Capture the cell that displays the provided text and extract its [x, y] central coordinate. 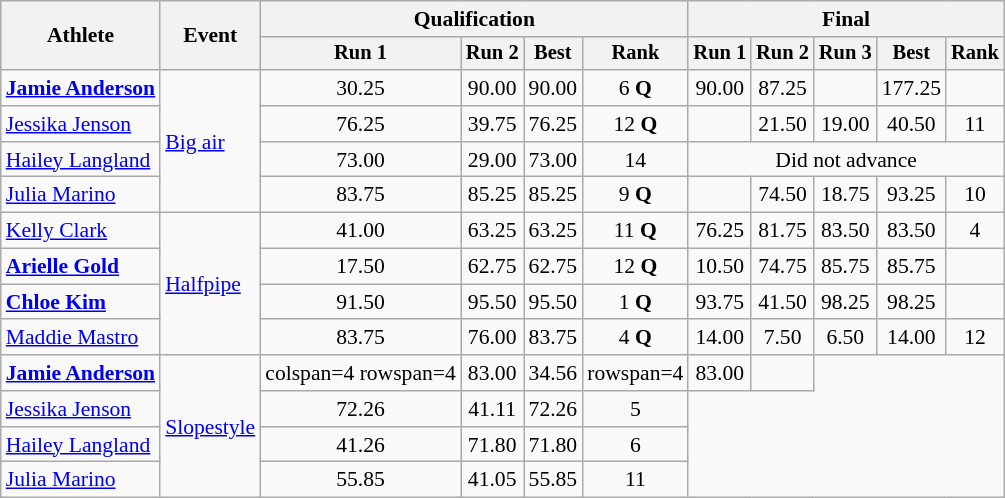
76.00 [492, 338]
40.50 [912, 124]
9 Q [635, 195]
12 [975, 338]
29.00 [492, 160]
colspan=4 rowspan=4 [360, 373]
Event [210, 36]
41.26 [360, 445]
rowspan=4 [635, 373]
19.00 [846, 124]
74.50 [782, 195]
91.50 [360, 302]
41.50 [782, 302]
30.25 [360, 88]
93.25 [912, 195]
7.50 [782, 338]
6.50 [846, 338]
Maddie Mastro [80, 338]
Final [846, 19]
6 [635, 445]
21.50 [782, 124]
Kelly Clark [80, 231]
39.75 [492, 124]
41.11 [492, 409]
17.50 [360, 267]
Qualification [474, 19]
87.25 [782, 88]
81.75 [782, 231]
1 Q [635, 302]
74.75 [782, 267]
93.75 [720, 302]
18.75 [846, 195]
Did not advance [846, 160]
5 [635, 409]
10.50 [720, 267]
Athlete [80, 36]
4 Q [635, 338]
41.05 [492, 480]
Halfpipe [210, 284]
10 [975, 195]
Run 3 [846, 54]
Arielle Gold [80, 267]
Slopestyle [210, 426]
Big air [210, 141]
Chloe Kim [80, 302]
34.56 [554, 373]
177.25 [912, 88]
14 [635, 160]
4 [975, 231]
11 Q [635, 231]
41.00 [360, 231]
6 Q [635, 88]
